Pinpoint the cell where the given text exists, returning its (X, Y) midpoint coordinate. 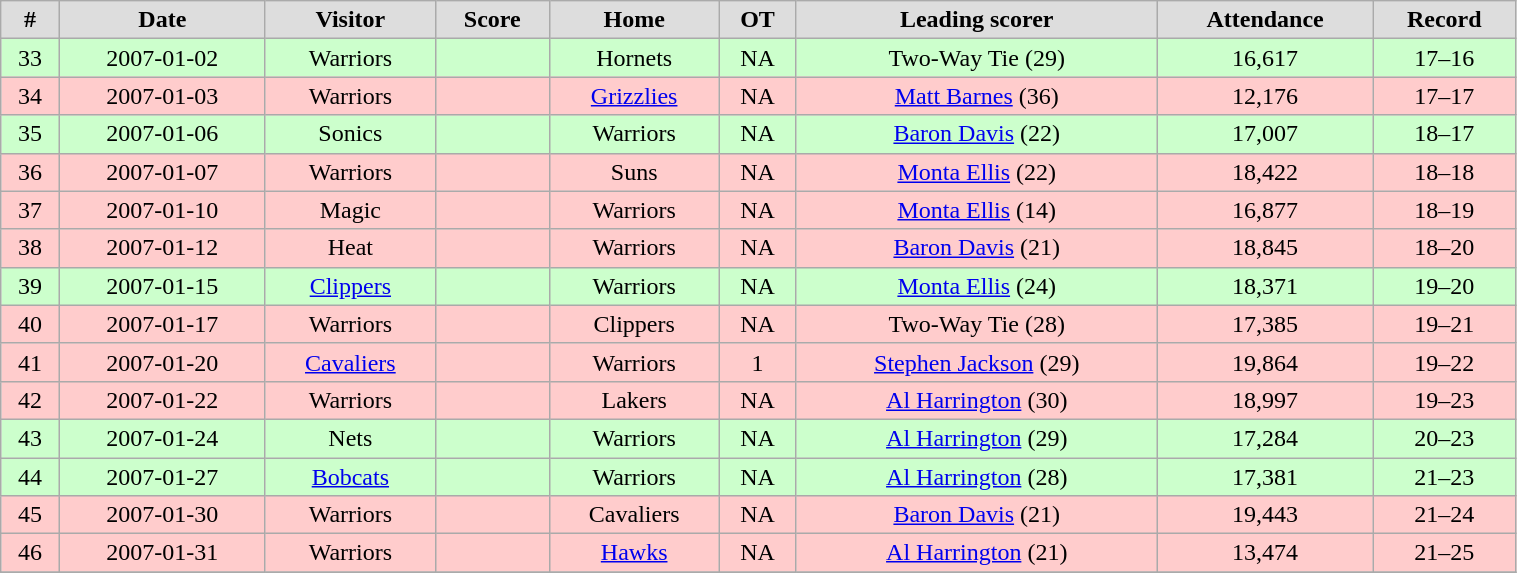
20–23 (1445, 438)
18–19 (1445, 210)
17,007 (1266, 134)
2007-01-07 (162, 172)
33 (30, 58)
19–20 (1445, 286)
Matt Barnes (36) (977, 96)
Al Harrington (30) (977, 400)
19,864 (1266, 362)
2007-01-24 (162, 438)
Home (634, 20)
Sonics (350, 134)
Monta Ellis (24) (977, 286)
2007-01-15 (162, 286)
13,474 (1266, 553)
Baron Davis (22) (977, 134)
Date (162, 20)
Suns (634, 172)
18,422 (1266, 172)
Monta Ellis (22) (977, 172)
18–18 (1445, 172)
44 (30, 477)
17,284 (1266, 438)
16,617 (1266, 58)
36 (30, 172)
35 (30, 134)
38 (30, 248)
Al Harrington (29) (977, 438)
18,997 (1266, 400)
34 (30, 96)
40 (30, 324)
Visitor (350, 20)
18–17 (1445, 134)
Monta Ellis (14) (977, 210)
18,371 (1266, 286)
Stephen Jackson (29) (977, 362)
# (30, 20)
Record (1445, 20)
16,877 (1266, 210)
1 (758, 362)
Bobcats (350, 477)
Hornets (634, 58)
Heat (350, 248)
2007-01-22 (162, 400)
Lakers (634, 400)
21–23 (1445, 477)
Hawks (634, 553)
17,385 (1266, 324)
2007-01-20 (162, 362)
18–20 (1445, 248)
17–17 (1445, 96)
Two-Way Tie (28) (977, 324)
2007-01-02 (162, 58)
2007-01-06 (162, 134)
Leading scorer (977, 20)
46 (30, 553)
2007-01-10 (162, 210)
21–24 (1445, 515)
45 (30, 515)
21–25 (1445, 553)
Attendance (1266, 20)
2007-01-17 (162, 324)
Magic (350, 210)
17–16 (1445, 58)
OT (758, 20)
19,443 (1266, 515)
37 (30, 210)
Two-Way Tie (29) (977, 58)
Al Harrington (28) (977, 477)
18,845 (1266, 248)
41 (30, 362)
2007-01-12 (162, 248)
2007-01-03 (162, 96)
2007-01-30 (162, 515)
43 (30, 438)
19–21 (1445, 324)
42 (30, 400)
12,176 (1266, 96)
Score (492, 20)
Al Harrington (21) (977, 553)
2007-01-31 (162, 553)
2007-01-27 (162, 477)
Nets (350, 438)
Grizzlies (634, 96)
39 (30, 286)
17,381 (1266, 477)
19–22 (1445, 362)
19–23 (1445, 400)
